From the cell containing the given text, extract its center point as [X, Y] coordinate. 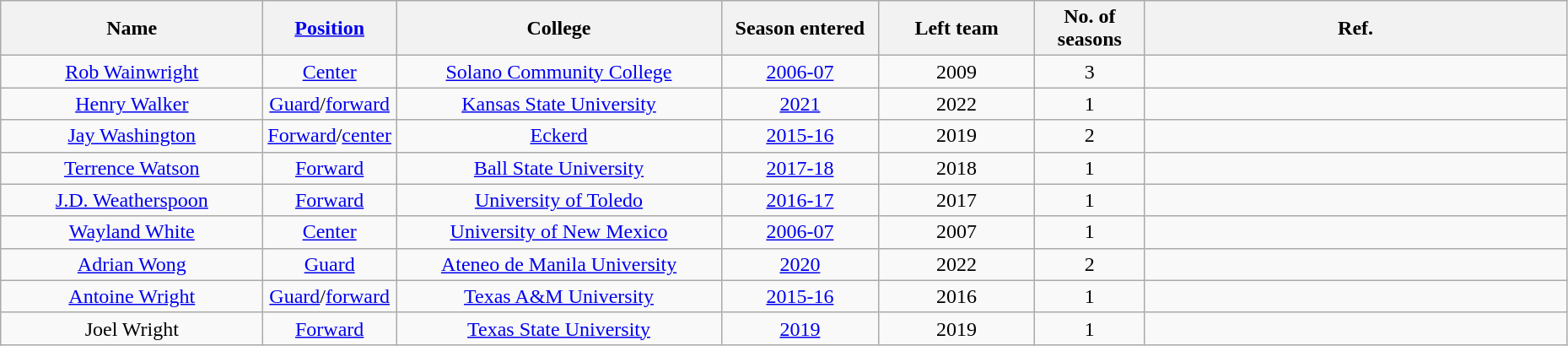
2021 [800, 104]
Ateneo de Manila University [559, 264]
Texas State University [559, 328]
2020 [800, 264]
Name [132, 29]
2016-17 [800, 200]
Kansas State University [559, 104]
Guard [330, 264]
Solano Community College [559, 72]
Position [330, 29]
Rob Wainwright [132, 72]
Season entered [800, 29]
Ball State University [559, 168]
Eckerd [559, 136]
Terrence Watson [132, 168]
2018 [956, 168]
Texas A&M University [559, 296]
Ref. [1356, 29]
College [559, 29]
No. of seasons [1090, 29]
University of New Mexico [559, 232]
Henry Walker [132, 104]
Forward/center [330, 136]
Antoine Wright [132, 296]
University of Toledo [559, 200]
3 [1090, 72]
2017-18 [800, 168]
J.D. Weatherspoon [132, 200]
Joel Wright [132, 328]
2017 [956, 200]
Jay Washington [132, 136]
Left team [956, 29]
2007 [956, 232]
2016 [956, 296]
2009 [956, 72]
Wayland White [132, 232]
Adrian Wong [132, 264]
